Provide the [X, Y] coordinate of the cell's center where the given text is located.  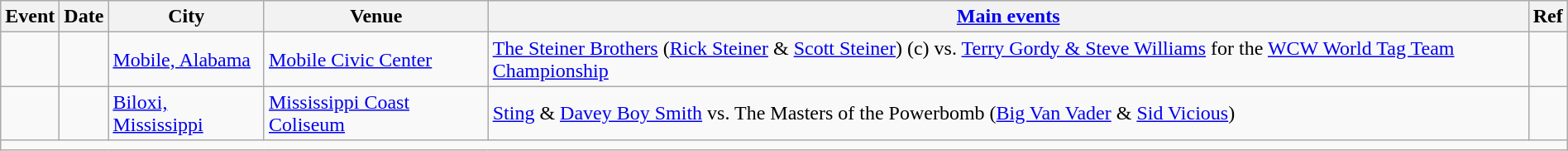
Ref [1548, 17]
Venue [375, 17]
Mobile Civic Center [375, 60]
Date [84, 17]
Mississippi Coast Coliseum [375, 113]
City [187, 17]
Main events [1008, 17]
Event [30, 17]
Biloxi, Mississippi [187, 113]
The Steiner Brothers (Rick Steiner & Scott Steiner) (c) vs. Terry Gordy & Steve Williams for the WCW World Tag Team Championship [1008, 60]
Mobile, Alabama [187, 60]
Sting & Davey Boy Smith vs. The Masters of the Powerbomb (Big Van Vader & Sid Vicious) [1008, 113]
